Output the [X, Y] coordinate of the center of the cell containing the given text.  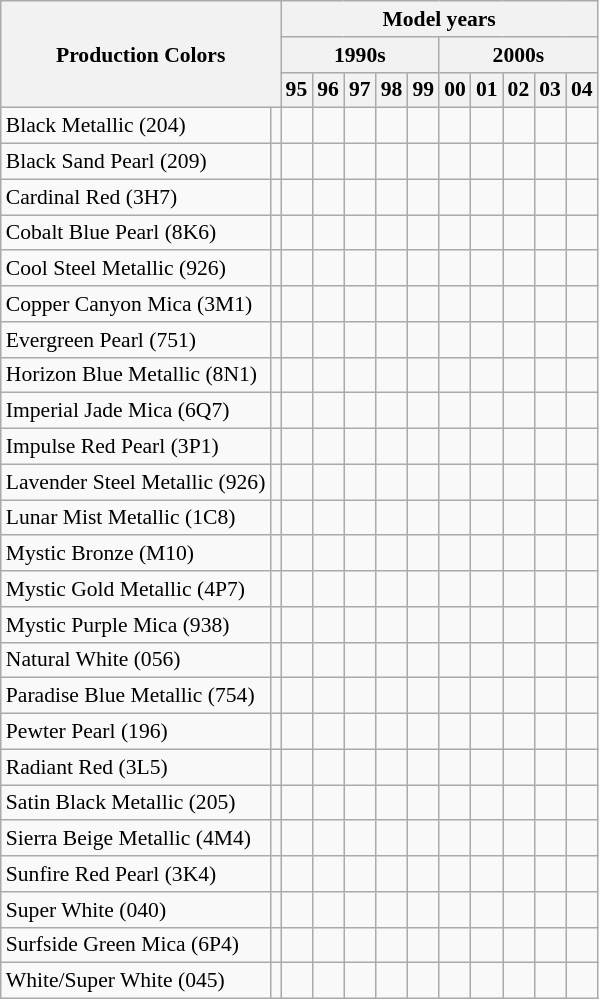
04 [582, 90]
Super White (040) [136, 910]
97 [360, 90]
95 [297, 90]
Lunar Mist Metallic (1C8) [136, 518]
Black Metallic (204) [136, 126]
Mystic Purple Mica (938) [136, 625]
Black Sand Pearl (209) [136, 162]
02 [519, 90]
Radiant Red (3L5) [136, 767]
Surfside Green Mica (6P4) [136, 945]
03 [550, 90]
Pewter Pearl (196) [136, 732]
Satin Black Metallic (205) [136, 803]
Impulse Red Pearl (3P1) [136, 447]
Paradise Blue Metallic (754) [136, 696]
Production Colors [141, 54]
Imperial Jade Mica (6Q7) [136, 411]
Evergreen Pearl (751) [136, 340]
2000s [518, 55]
96 [328, 90]
Cardinal Red (3H7) [136, 197]
Natural White (056) [136, 660]
01 [487, 90]
Lavender Steel Metallic (926) [136, 482]
1990s [360, 55]
Model years [440, 19]
Sierra Beige Metallic (4M4) [136, 839]
00 [455, 90]
Sunfire Red Pearl (3K4) [136, 874]
98 [392, 90]
Horizon Blue Metallic (8N1) [136, 375]
Mystic Bronze (M10) [136, 554]
Cool Steel Metallic (926) [136, 269]
Copper Canyon Mica (3M1) [136, 304]
Cobalt Blue Pearl (8K6) [136, 233]
White/Super White (045) [136, 981]
99 [423, 90]
Mystic Gold Metallic (4P7) [136, 589]
